Identify which cell holds the provided text, then report its (x, y) central coordinate. 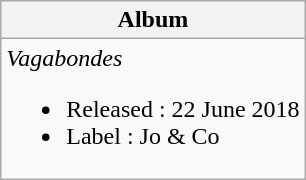
Album (153, 20)
VagabondesReleased : 22 June 2018Label : Jo & Co (153, 109)
